For the text-containing cell, return its midpoint in [x, y] coordinate format. 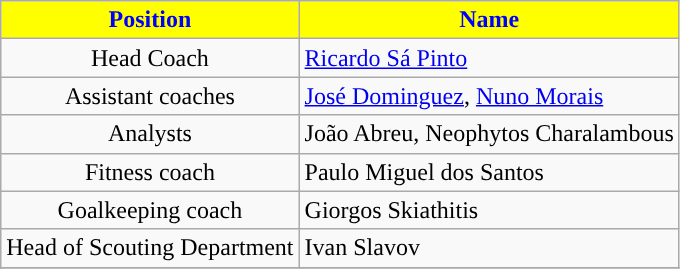
José Dominguez, Nuno Morais [489, 96]
Position [150, 20]
Head Coach [150, 58]
Giorgos Skiathitis [489, 210]
Goalkeeping coach [150, 210]
Assistant coaches [150, 96]
Ricardo Sá Pinto [489, 58]
Analysts [150, 134]
Name [489, 20]
Head of Scouting Department [150, 248]
Paulo Miguel dos Santos [489, 172]
João Abreu, Neophytos Charalambous [489, 134]
Fitness coach [150, 172]
Ivan Slavov [489, 248]
